Output the (X, Y) coordinate of the center of the cell containing the given text.  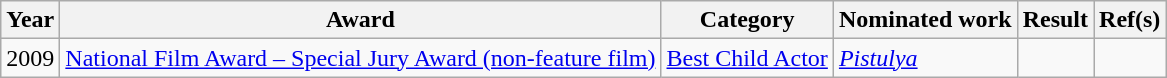
Pistulya (925, 58)
Year (30, 20)
National Film Award – Special Jury Award (non-feature film) (360, 58)
Best Child Actor (747, 58)
Award (360, 20)
Result (1055, 20)
Nominated work (925, 20)
Ref(s) (1130, 20)
2009 (30, 58)
Category (747, 20)
